Search for the cell housing the specified text and yield its (X, Y) center coordinate. 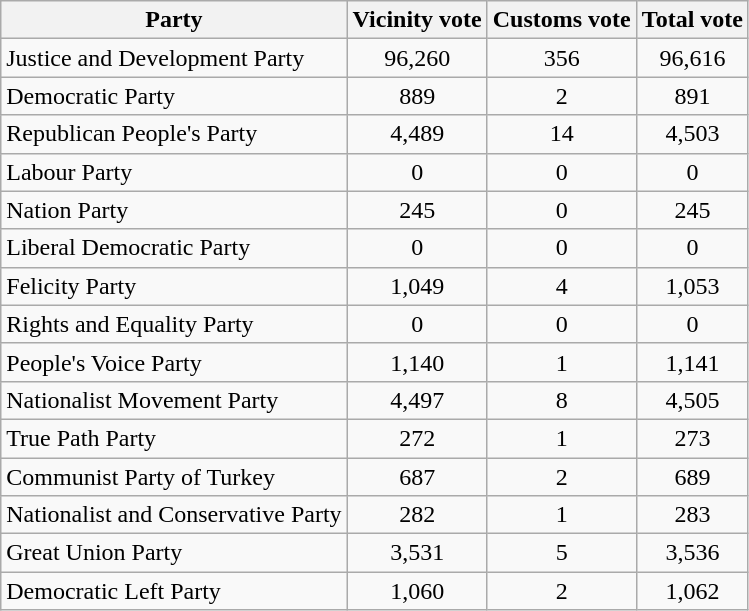
1,053 (692, 286)
96,616 (692, 58)
889 (417, 96)
3,536 (692, 553)
Customs vote (562, 20)
Vicinity vote (417, 20)
282 (417, 515)
4,497 (417, 400)
Justice and Development Party (174, 58)
273 (692, 438)
687 (417, 477)
Communist Party of Turkey (174, 477)
4,503 (692, 134)
Total vote (692, 20)
4,489 (417, 134)
Great Union Party (174, 553)
People's Voice Party (174, 362)
Rights and Equality Party (174, 324)
689 (692, 477)
1,060 (417, 591)
Labour Party (174, 172)
Democratic Party (174, 96)
Felicity Party (174, 286)
8 (562, 400)
891 (692, 96)
356 (562, 58)
1,062 (692, 591)
1,049 (417, 286)
1,141 (692, 362)
4,505 (692, 400)
Party (174, 20)
14 (562, 134)
283 (692, 515)
True Path Party (174, 438)
Liberal Democratic Party (174, 248)
4 (562, 286)
Nationalist and Conservative Party (174, 515)
5 (562, 553)
96,260 (417, 58)
3,531 (417, 553)
272 (417, 438)
Nation Party (174, 210)
1,140 (417, 362)
Democratic Left Party (174, 591)
Republican People's Party (174, 134)
Nationalist Movement Party (174, 400)
